Scan for the cell matching the given text and deliver its [x, y] coordinate at center. 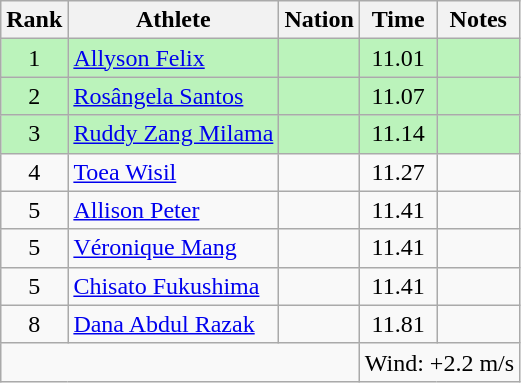
Dana Abdul Razak [174, 324]
11.14 [398, 134]
Wind: +2.2 m/s [439, 362]
2 [34, 96]
3 [34, 134]
11.81 [398, 324]
11.01 [398, 58]
Toea Wisil [174, 172]
Notes [478, 20]
Véronique Mang [174, 248]
Allison Peter [174, 210]
8 [34, 324]
Nation [319, 20]
Ruddy Zang Milama [174, 134]
11.07 [398, 96]
1 [34, 58]
Athlete [174, 20]
Time [398, 20]
Rank [34, 20]
Chisato Fukushima [174, 286]
Rosângela Santos [174, 96]
Allyson Felix [174, 58]
11.27 [398, 172]
4 [34, 172]
